From the cell containing the given text, extract its center point as [X, Y] coordinate. 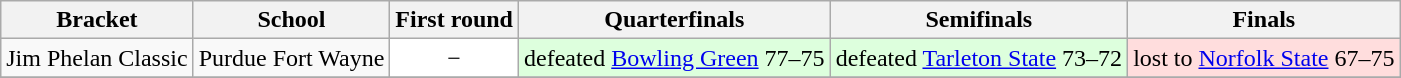
defeated Bowling Green 77–75 [674, 58]
Semifinals [979, 20]
First round [454, 20]
School [292, 20]
Bracket [97, 20]
lost to Norfolk State 67–75 [1264, 58]
Purdue Fort Wayne [292, 58]
− [454, 58]
Finals [1264, 20]
Quarterfinals [674, 20]
Jim Phelan Classic [97, 58]
defeated Tarleton State 73–72 [979, 58]
